Pinpoint the cell where the given text exists, returning its [x, y] midpoint coordinate. 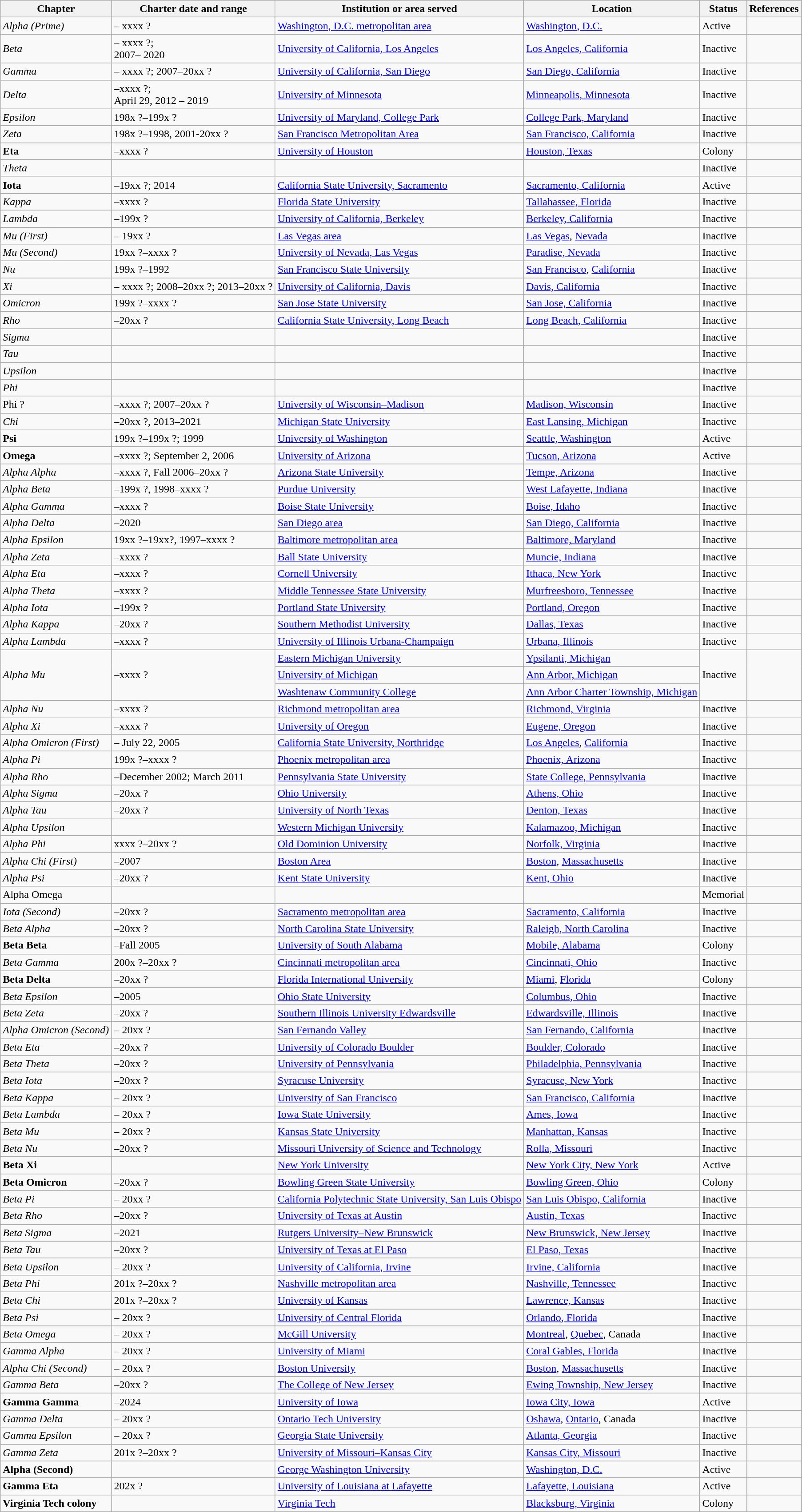
Tempe, Arizona [612, 472]
California State University, Northridge [399, 742]
Alpha (Second) [56, 1469]
Alpha Lambda [56, 641]
Ithaca, New York [612, 574]
San Jose, California [612, 303]
–December 2002; March 2011 [193, 777]
University of Maryland, College Park [399, 117]
Long Beach, California [612, 320]
Ann Arbor Charter Township, Michigan [612, 692]
Status [723, 9]
Kent State University [399, 878]
Boise, Idaho [612, 506]
– xxxx ?;2007– 2020 [193, 49]
Delta [56, 94]
Cincinnati metropolitan area [399, 962]
University of Louisiana at Lafayette [399, 1486]
Phi [56, 388]
New York City, New York [612, 1165]
University of South Alabama [399, 945]
Beta Beta [56, 945]
Ann Arbor, Michigan [612, 675]
Richmond metropolitan area [399, 709]
Ypsilanti, Michigan [612, 658]
Gamma Gamma [56, 1402]
West Lafayette, Indiana [612, 489]
Beta Epsilon [56, 996]
Ohio University [399, 794]
California State University, Long Beach [399, 320]
–2007 [193, 861]
Iota [56, 185]
Rho [56, 320]
Alpha Theta [56, 591]
Columbus, Ohio [612, 996]
Gamma Zeta [56, 1452]
Alpha Rho [56, 777]
California Polytechnic State University, San Luis Obispo [399, 1199]
Atlanta, Georgia [612, 1436]
– xxxx ?; 2008–20xx ?; 2013–20xx ? [193, 286]
Alpha Gamma [56, 506]
Kansas City, Missouri [612, 1452]
Miami, Florida [612, 979]
University of Texas at El Paso [399, 1250]
Iota (Second) [56, 912]
Paradise, Nevada [612, 253]
Kappa [56, 202]
Raleigh, North Carolina [612, 929]
Beta Tau [56, 1250]
Gamma [56, 71]
Alpha Eta [56, 574]
Lambda [56, 218]
Bowling Green State University [399, 1182]
Nashville, Tennessee [612, 1283]
Sacramento metropolitan area [399, 912]
Berkeley, California [612, 218]
Beta Nu [56, 1148]
Alpha Mu [56, 675]
Boston University [399, 1368]
University of California, Los Angeles [399, 49]
Beta Mu [56, 1131]
Alpha Iota [56, 607]
Coral Gables, Florida [612, 1351]
Alpha Zeta [56, 557]
Chapter [56, 9]
Alpha Beta [56, 489]
Boston Area [399, 861]
200x ?–20xx ? [193, 962]
Beta Psi [56, 1318]
References [774, 9]
Dallas, Texas [612, 624]
Blacksburg, Virginia [612, 1503]
Gamma Beta [56, 1385]
Beta Upsilon [56, 1266]
Florida State University [399, 202]
University of Miami [399, 1351]
Beta Alpha [56, 929]
San Francisco State University [399, 270]
University of California, Berkeley [399, 218]
Cornell University [399, 574]
Beta Phi [56, 1283]
Alpha Alpha [56, 472]
Lawrence, Kansas [612, 1300]
University of Central Florida [399, 1318]
xxxx ?–20xx ? [193, 844]
Institution or area served [399, 9]
Beta Omicron [56, 1182]
Epsilon [56, 117]
University of Missouri–Kansas City [399, 1452]
Beta Gamma [56, 962]
Kalamazoo, Michigan [612, 827]
Lafayette, Louisiana [612, 1486]
Phi ? [56, 405]
Ball State University [399, 557]
Beta Rho [56, 1216]
–2005 [193, 996]
Ontario Tech University [399, 1419]
Iowa City, Iowa [612, 1402]
University of California, San Diego [399, 71]
California State University, Sacramento [399, 185]
San Fernando Valley [399, 1030]
202x ? [193, 1486]
University of Wisconsin–Madison [399, 405]
Nashville metropolitan area [399, 1283]
Alpha Nu [56, 709]
Rolla, Missouri [612, 1148]
San Luis Obispo, California [612, 1199]
Alpha Omicron (Second) [56, 1030]
Southern Methodist University [399, 624]
Psi [56, 438]
–xxxx ?, Fall 2006–20xx ? [193, 472]
McGill University [399, 1334]
Washtenaw Community College [399, 692]
Alpha Pi [56, 759]
Memorial [723, 895]
Beta Chi [56, 1300]
–xxxx ?;April 29, 2012 – 2019 [193, 94]
Eastern Michigan University [399, 658]
Las Vegas area [399, 236]
Denton, Texas [612, 810]
University of Houston [399, 151]
Beta Pi [56, 1199]
University of Illinois Urbana-Champaign [399, 641]
Beta Delta [56, 979]
Syracuse, New York [612, 1081]
Beta Eta [56, 1047]
Richmond, Virginia [612, 709]
Orlando, Florida [612, 1318]
Ewing Township, New Jersey [612, 1385]
University of Pennsylvania [399, 1064]
Mobile, Alabama [612, 945]
Kansas State University [399, 1131]
Beta [56, 49]
–19xx ?; 2014 [193, 185]
Michigan State University [399, 421]
New York University [399, 1165]
Virginia Tech colony [56, 1503]
Old Dominion University [399, 844]
Iowa State University [399, 1115]
Omega [56, 455]
–20xx ?, 2013–2021 [193, 421]
Tucson, Arizona [612, 455]
Middle Tennessee State University [399, 591]
Bowling Green, Ohio [612, 1182]
–2020 [193, 523]
Gamma Alpha [56, 1351]
University of Nevada, Las Vegas [399, 253]
Alpha Psi [56, 878]
Manhattan, Kansas [612, 1131]
Tau [56, 354]
Alpha Tau [56, 810]
19xx ?–19xx?, 1997–xxxx ? [193, 540]
Beta Xi [56, 1165]
Alpha Chi (Second) [56, 1368]
Seattle, Washington [612, 438]
–xxxx ?; 2007–20xx ? [193, 405]
Alpha Upsilon [56, 827]
University of Iowa [399, 1402]
Irvine, California [612, 1266]
Beta Sigma [56, 1233]
El Paso, Texas [612, 1250]
University of Oregon [399, 726]
Boulder, Colorado [612, 1047]
Charter date and range [193, 9]
Washington, D.C. metropolitan area [399, 26]
Phoenix, Arizona [612, 759]
University of Minnesota [399, 94]
George Washington University [399, 1469]
Beta Omega [56, 1334]
Sigma [56, 337]
Southern Illinois University Edwardsville [399, 1013]
University of California, Davis [399, 286]
Nu [56, 270]
Alpha Omicron (First) [56, 742]
Alpha Phi [56, 844]
Eta [56, 151]
Beta Zeta [56, 1013]
Edwardsville, Illinois [612, 1013]
University of Michigan [399, 675]
Montreal, Quebec, Canada [612, 1334]
Murfreesboro, Tennessee [612, 591]
Cincinnati, Ohio [612, 962]
Muncie, Indiana [612, 557]
198x ?–1998, 2001-20xx ? [193, 134]
–2021 [193, 1233]
The College of New Jersey [399, 1385]
19xx ?–xxxx ? [193, 253]
Virginia Tech [399, 1503]
East Lansing, Michigan [612, 421]
State College, Pennsylvania [612, 777]
199x ?–199x ?; 1999 [193, 438]
Philadelphia, Pennsylvania [612, 1064]
University of Washington [399, 438]
Alpha Kappa [56, 624]
– July 22, 2005 [193, 742]
Chi [56, 421]
Omicron [56, 303]
Alpha Delta [56, 523]
Portland State University [399, 607]
Arizona State University [399, 472]
Eugene, Oregon [612, 726]
University of San Francisco [399, 1098]
Davis, California [612, 286]
Gamma Epsilon [56, 1436]
Madison, Wisconsin [612, 405]
Georgia State University [399, 1436]
San Fernando, California [612, 1030]
–xxxx ?; September 2, 2006 [193, 455]
Portland, Oregon [612, 607]
University of North Texas [399, 810]
Pennsylvania State University [399, 777]
Mu (First) [56, 236]
Urbana, Illinois [612, 641]
Oshawa, Ontario, Canada [612, 1419]
Alpha Sigma [56, 794]
Beta Theta [56, 1064]
– xxxx ?; 2007–20xx ? [193, 71]
Alpha (Prime) [56, 26]
Tallahassee, Florida [612, 202]
University of Colorado Boulder [399, 1047]
North Carolina State University [399, 929]
Beta Lambda [56, 1115]
Las Vegas, Nevada [612, 236]
Houston, Texas [612, 151]
Baltimore metropolitan area [399, 540]
Gamma Delta [56, 1419]
Baltimore, Maryland [612, 540]
Theta [56, 168]
Florida International University [399, 979]
Purdue University [399, 489]
Ohio State University [399, 996]
University of Kansas [399, 1300]
Beta Iota [56, 1081]
–2024 [193, 1402]
Rutgers University–New Brunswick [399, 1233]
Kent, Ohio [612, 878]
Upsilon [56, 371]
Austin, Texas [612, 1216]
Norfolk, Virginia [612, 844]
Beta Kappa [56, 1098]
Phoenix metropolitan area [399, 759]
199x ?–1992 [193, 270]
–199x ?, 1998–xxxx ? [193, 489]
–Fall 2005 [193, 945]
Alpha Chi (First) [56, 861]
Location [612, 9]
San Jose State University [399, 303]
University of California, Irvine [399, 1266]
Alpha Omega [56, 895]
College Park, Maryland [612, 117]
Missouri University of Science and Technology [399, 1148]
Xi [56, 286]
San Francisco Metropolitan Area [399, 134]
New Brunswick, New Jersey [612, 1233]
– 19xx ? [193, 236]
University of Texas at Austin [399, 1216]
Syracuse University [399, 1081]
Athens, Ohio [612, 794]
Gamma Eta [56, 1486]
198x ?–199x ? [193, 117]
Western Michigan University [399, 827]
Mu (Second) [56, 253]
– xxxx ? [193, 26]
Ames, Iowa [612, 1115]
San Diego area [399, 523]
Alpha Xi [56, 726]
Zeta [56, 134]
Alpha Epsilon [56, 540]
University of Arizona [399, 455]
Boise State University [399, 506]
Minneapolis, Minnesota [612, 94]
